Return the (X, Y) coordinate for the center point of the cell that contains the specified text.  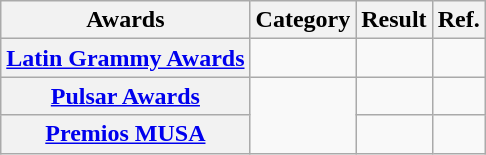
Result (394, 20)
Ref. (458, 20)
Category (303, 20)
Awards (126, 20)
Premios MUSA (126, 134)
Latin Grammy Awards (126, 58)
Pulsar Awards (126, 96)
